Detect which cell encompasses the target text, then output its (X, Y) center coordinate. 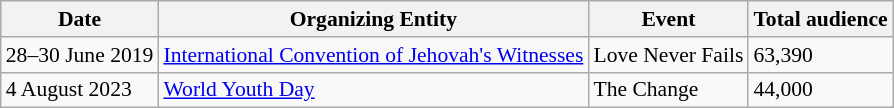
28–30 June 2019 (80, 55)
63,390 (820, 55)
The Change (668, 90)
Event (668, 19)
Date (80, 19)
4 August 2023 (80, 90)
44,000 (820, 90)
Organizing Entity (373, 19)
Total audience (820, 19)
Love Never Fails (668, 55)
International Convention of Jehovah's Witnesses (373, 55)
World Youth Day (373, 90)
